Find where the given text appears and provide that cell's center as [X, Y] coordinate. 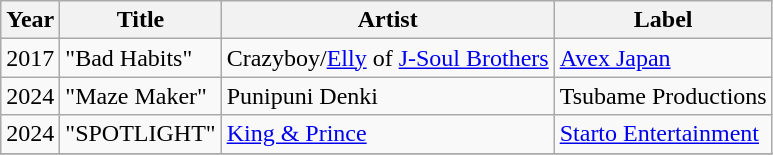
Crazyboy/Elly of J-Soul Brothers [388, 58]
Starto Entertainment [663, 134]
Avex Japan [663, 58]
Year [30, 20]
Tsubame Productions [663, 96]
"Bad Habits" [140, 58]
King & Prince [388, 134]
Artist [388, 20]
Title [140, 20]
Label [663, 20]
"Maze Maker" [140, 96]
2017 [30, 58]
"SPOTLIGHT" [140, 134]
Punipuni Denki [388, 96]
